Identify which cell holds the provided text, then report its (x, y) central coordinate. 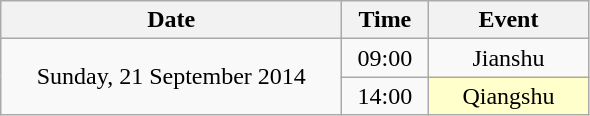
Sunday, 21 September 2014 (172, 77)
Qiangshu (508, 96)
Date (172, 20)
14:00 (385, 96)
Time (385, 20)
Event (508, 20)
09:00 (385, 58)
Jianshu (508, 58)
